For the text-containing cell, return its midpoint in [x, y] coordinate format. 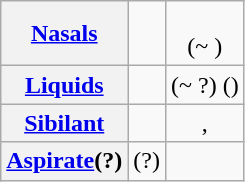
, [204, 123]
Nasals [64, 34]
(?) [147, 161]
Liquids [64, 85]
(~ ?) () [204, 85]
Sibilant [64, 123]
(~ ) [204, 34]
Aspirate(?) [64, 161]
